Detect which cell encompasses the target text, then output its [X, Y] center coordinate. 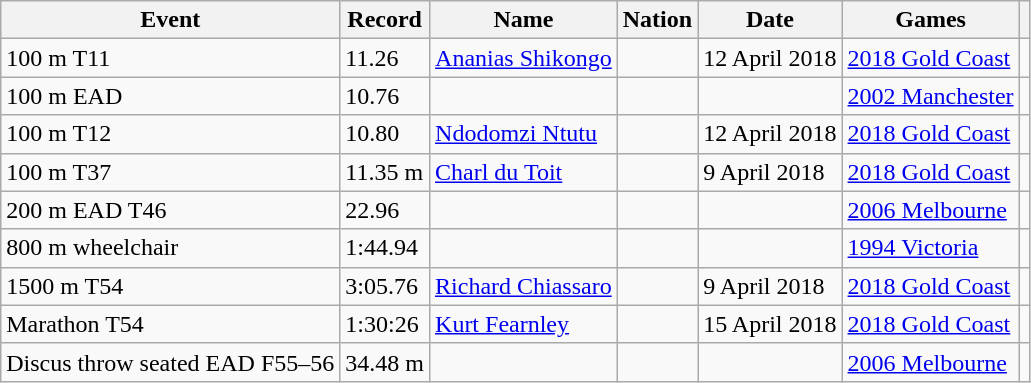
Event [170, 20]
1:44.94 [385, 248]
100 m T11 [170, 58]
Name [524, 20]
800 m wheelchair [170, 248]
22.96 [385, 210]
Richard Chiassaro [524, 286]
Games [930, 20]
Date [770, 20]
11.35 m [385, 172]
1500 m T54 [170, 286]
100 m T37 [170, 172]
Charl du Toit [524, 172]
Record [385, 20]
Nation [657, 20]
34.48 m [385, 362]
1994 Victoria [930, 248]
200 m EAD T46 [170, 210]
Discus throw seated EAD F55–56 [170, 362]
10.76 [385, 96]
Marathon T54 [170, 324]
100 m T12 [170, 134]
Ananias Shikongo [524, 58]
Kurt Fearnley [524, 324]
11.26 [385, 58]
10.80 [385, 134]
15 April 2018 [770, 324]
1:30:26 [385, 324]
Ndodomzi Ntutu [524, 134]
2002 Manchester [930, 96]
3:05.76 [385, 286]
100 m EAD [170, 96]
